Extract the (X, Y) coordinate from the center of the cell holding the provided text.  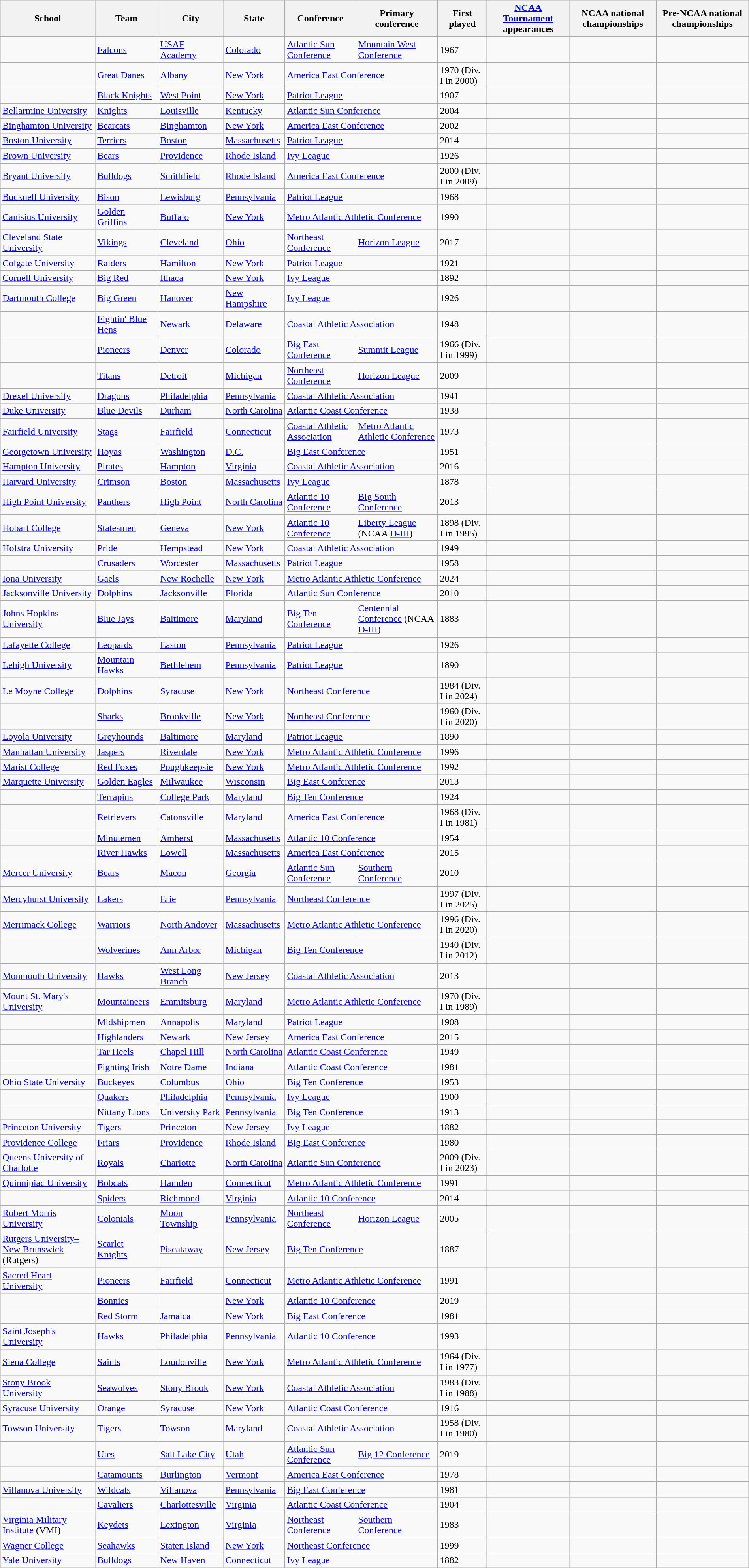
Bison (126, 196)
Worcester (190, 563)
Bonnies (126, 1301)
Stony Brook (190, 1387)
Durham (190, 411)
1978 (462, 1474)
1900 (462, 1097)
Moon Township (190, 1218)
Boston University (48, 141)
Scarlet Knights (126, 1250)
Red Foxes (126, 767)
Ohio State University (48, 1082)
Blue Devils (126, 411)
Catonsville (190, 817)
Emmitsburg (190, 1002)
Marquette University (48, 782)
Albany (190, 75)
1967 (462, 50)
Statesmen (126, 528)
Crusaders (126, 563)
Bucknell University (48, 196)
Terriers (126, 141)
NCAA national championships (613, 19)
Binghamton (190, 126)
Vikings (126, 243)
1954 (462, 838)
Seawolves (126, 1387)
Syracuse University (48, 1408)
Blue Jays (126, 619)
Princeton University (48, 1127)
Highlanders (126, 1037)
Quakers (126, 1097)
1964 (Div. I in 1977) (462, 1362)
Hobart College (48, 528)
Fighting Irish (126, 1067)
Annapolis (190, 1022)
Vermont (254, 1474)
1999 (462, 1545)
Sharks (126, 717)
1970 (Div. I in 2000) (462, 75)
1980 (462, 1142)
Hampton University (48, 467)
Bellarmine University (48, 111)
Golden Eagles (126, 782)
Mercer University (48, 873)
Seahawks (126, 1545)
Wisconsin (254, 782)
Le Moyne College (48, 691)
College Park (190, 797)
Spiders (126, 1198)
River Hawks (126, 853)
1924 (462, 797)
Hamilton (190, 263)
Raiders (126, 263)
2000 (Div. I in 2009) (462, 176)
Burlington (190, 1474)
1996 (Div. I in 2020) (462, 924)
Poughkeepsie (190, 767)
D.C. (254, 452)
Centennial Conference (NCAA D-III) (397, 619)
1878 (462, 482)
1984 (Div. I in 2024) (462, 691)
1966 (Div. I in 1999) (462, 350)
Colonials (126, 1218)
1951 (462, 452)
Loudonville (190, 1362)
1940 (Div. I in 2012) (462, 951)
Florida (254, 593)
Mercyhurst University (48, 898)
Midshipmen (126, 1022)
Sacred Heart University (48, 1281)
Big Green (126, 299)
Saint Joseph's University (48, 1336)
Buffalo (190, 216)
NCAA Tournament appearances (529, 19)
Macon (190, 873)
First played (462, 19)
Big 12 Conference (397, 1454)
Brown University (48, 156)
Yale University (48, 1560)
Lexington (190, 1525)
Hamden (190, 1183)
Canisius University (48, 216)
Greyhounds (126, 737)
2002 (462, 126)
Ithaca (190, 278)
Hofstra University (48, 548)
1907 (462, 96)
Amherst (190, 838)
Duke University (48, 411)
Queens University of Charlotte (48, 1162)
Bobcats (126, 1183)
New Rochelle (190, 578)
Colgate University (48, 263)
Bryant University (48, 176)
Merrimack College (48, 924)
Wagner College (48, 1545)
1970 (Div. I in 1989) (462, 1002)
Georgetown University (48, 452)
Harvard University (48, 482)
1887 (462, 1250)
Columbus (190, 1082)
Lewisburg (190, 196)
Brookville (190, 717)
Staten Island (190, 1545)
Bearcats (126, 126)
Chapel Hill (190, 1052)
2024 (462, 578)
Orange (126, 1408)
Iona University (48, 578)
Stags (126, 431)
Primary conference (397, 19)
Red Storm (126, 1316)
1990 (462, 216)
Terrapins (126, 797)
Panthers (126, 502)
1916 (462, 1408)
1953 (462, 1082)
1938 (462, 411)
2009 (462, 375)
Towson (190, 1429)
Hampton (190, 467)
Marist College (48, 767)
Ann Arbor (190, 951)
Utah (254, 1454)
City (190, 19)
1997 (Div. I in 2025) (462, 898)
Hoyas (126, 452)
Drexel University (48, 396)
1960 (Div. I in 2020) (462, 717)
Mountaineers (126, 1002)
Milwaukee (190, 782)
1968 (Div. I in 1981) (462, 817)
Jamaica (190, 1316)
New Hampshire (254, 299)
Lehigh University (48, 665)
Salt Lake City (190, 1454)
2009 (Div. I in 2023) (462, 1162)
1958 (462, 563)
Riverdale (190, 752)
Binghamton University (48, 126)
Quinnipiac University (48, 1183)
Denver (190, 350)
1948 (462, 324)
Easton (190, 645)
Stony Brook University (48, 1387)
Hanover (190, 299)
Monmouth University (48, 976)
2016 (462, 467)
1904 (462, 1504)
Lafayette College (48, 645)
2017 (462, 243)
Retrievers (126, 817)
Cleveland State University (48, 243)
Erie (190, 898)
1996 (462, 752)
Louisville (190, 111)
Falcons (126, 50)
Royals (126, 1162)
Jacksonville University (48, 593)
Rutgers University–New Brunswick (Rutgers) (48, 1250)
Wildcats (126, 1489)
Pre-NCAA national championships (702, 19)
Providence College (48, 1142)
Saints (126, 1362)
Catamounts (126, 1474)
Cleveland (190, 243)
1968 (462, 196)
USAF Academy (190, 50)
Keydets (126, 1525)
New Haven (190, 1560)
1958 (Div. I in 1980) (462, 1429)
Friars (126, 1142)
Great Danes (126, 75)
Washington (190, 452)
Lakers (126, 898)
Tar Heels (126, 1052)
Liberty League (NCAA D-III) (397, 528)
Manhattan University (48, 752)
1941 (462, 396)
1921 (462, 263)
School (48, 19)
Cornell University (48, 278)
Charlotte (190, 1162)
Fairfield University (48, 431)
Crimson (126, 482)
Knights (126, 111)
High Point University (48, 502)
Big South Conference (397, 502)
Indiana (254, 1067)
Gaels (126, 578)
Mountain West Conference (397, 50)
North Andover (190, 924)
Johns Hopkins University (48, 619)
Richmond (190, 1198)
Titans (126, 375)
Robert Morris University (48, 1218)
Bethlehem (190, 665)
Cavaliers (126, 1504)
1973 (462, 431)
1983 (462, 1525)
Mountain Hawks (126, 665)
Villanova (190, 1489)
Notre Dame (190, 1067)
Dartmouth College (48, 299)
Loyola University (48, 737)
Delaware (254, 324)
Kentucky (254, 111)
1892 (462, 278)
Princeton (190, 1127)
1913 (462, 1112)
Leopards (126, 645)
2005 (462, 1218)
1983 (Div. I in 1988) (462, 1387)
Smithfield (190, 176)
Georgia (254, 873)
Wolverines (126, 951)
Utes (126, 1454)
Geneva (190, 528)
West Point (190, 96)
Dragons (126, 396)
Fightin' Blue Hens (126, 324)
1992 (462, 767)
1898 (Div. I in 1995) (462, 528)
West Long Branch (190, 976)
Nittany Lions (126, 1112)
1993 (462, 1336)
Hempstead (190, 548)
Charlottesville (190, 1504)
1908 (462, 1022)
Detroit (190, 375)
Conference (320, 19)
Siena College (48, 1362)
Minutemen (126, 838)
Buckeyes (126, 1082)
Towson University (48, 1429)
University Park (190, 1112)
Golden Griffins (126, 216)
Summit League (397, 350)
Piscataway (190, 1250)
High Point (190, 502)
Pirates (126, 467)
Lowell (190, 853)
State (254, 19)
Warriors (126, 924)
1883 (462, 619)
Pride (126, 548)
Black Knights (126, 96)
Villanova University (48, 1489)
Virginia Military Institute (VMI) (48, 1525)
Jacksonville (190, 593)
Jaspers (126, 752)
Team (126, 19)
Big Red (126, 278)
Mount St. Mary's University (48, 1002)
2004 (462, 111)
